From the cell containing the given text, extract its center point as (X, Y) coordinate. 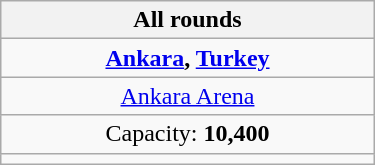
Ankara, Turkey (188, 58)
All rounds (188, 20)
Capacity: 10,400 (188, 134)
Ankara Arena (188, 96)
